Provide the [x, y] coordinate of the cell's center where the given text is located.  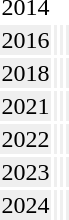
2023 [26, 172]
2021 [26, 106]
2018 [26, 73]
2022 [26, 139]
2016 [26, 40]
2024 [26, 205]
